Output the (X, Y) coordinate of the center of the cell containing the given text.  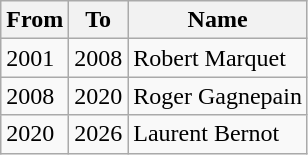
Robert Marquet (218, 58)
Name (218, 20)
To (98, 20)
Laurent Bernot (218, 134)
From (35, 20)
2026 (98, 134)
Roger Gagnepain (218, 96)
2001 (35, 58)
